Provide the [x, y] coordinate of the cell's center where the given text is located.  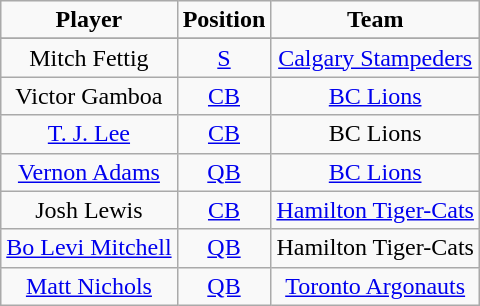
Bo Levi Mitchell [89, 248]
S [224, 58]
Vernon Adams [89, 172]
Player [89, 20]
Matt Nichols [89, 286]
Calgary Stampeders [376, 58]
T. J. Lee [89, 134]
Victor Gamboa [89, 96]
Toronto Argonauts [376, 286]
Josh Lewis [89, 210]
Mitch Fettig [89, 58]
Position [224, 20]
Team [376, 20]
